Return [X, Y] of the center of cell containing provided text 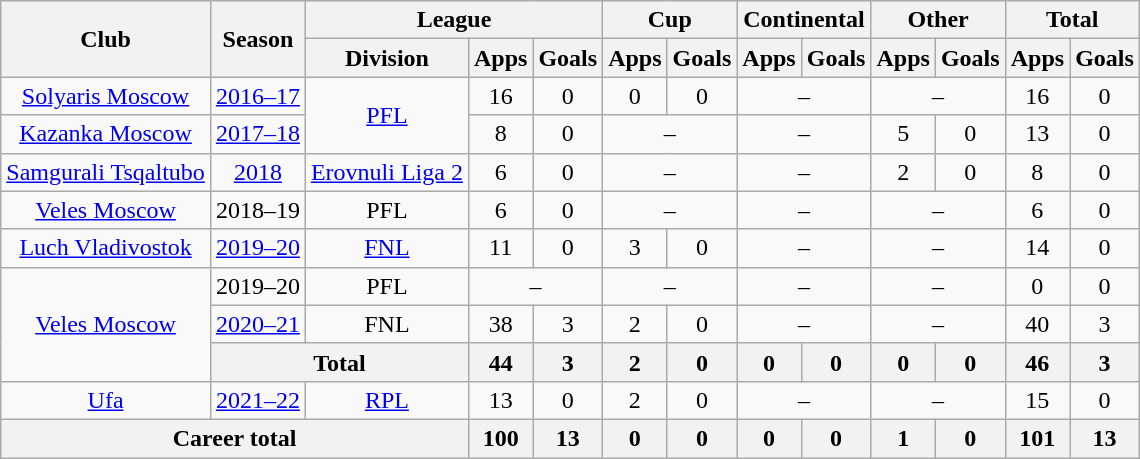
40 [1037, 324]
46 [1037, 362]
1 [903, 438]
5 [903, 134]
Career total [235, 438]
League [454, 20]
2018 [258, 172]
Ufa [106, 400]
Club [106, 39]
RPL [386, 400]
101 [1037, 438]
15 [1037, 400]
Kazanka Moscow [106, 134]
2017–18 [258, 134]
Solyaris Moscow [106, 96]
Luch Vladivostok [106, 248]
Erovnuli Liga 2 [386, 172]
Samgurali Tsqaltubo [106, 172]
38 [500, 324]
Cup [670, 20]
Continental [804, 20]
44 [500, 362]
2016–17 [258, 96]
11 [500, 248]
2020–21 [258, 324]
Division [386, 58]
2021–22 [258, 400]
Other [938, 20]
14 [1037, 248]
Season [258, 39]
2018–19 [258, 210]
100 [500, 438]
